Return the [x, y] coordinate for the center point of the cell that contains the specified text.  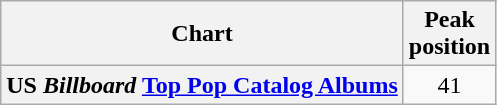
41 [449, 85]
Peakposition [449, 34]
Chart [202, 34]
US Billboard Top Pop Catalog Albums [202, 85]
